Return the (x, y) coordinate for the center point of the cell that contains the specified text.  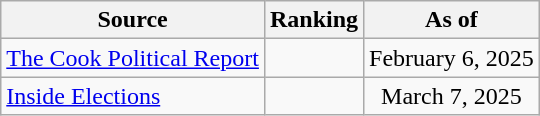
As of (452, 20)
March 7, 2025 (452, 96)
February 6, 2025 (452, 58)
Ranking (314, 20)
The Cook Political Report (133, 58)
Source (133, 20)
Inside Elections (133, 96)
